Return [x, y] of the center of cell containing provided text 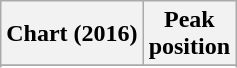
Chart (2016) [72, 34]
Peakposition [189, 34]
